Extract the (X, Y) coordinate from the center of the cell holding the provided text.  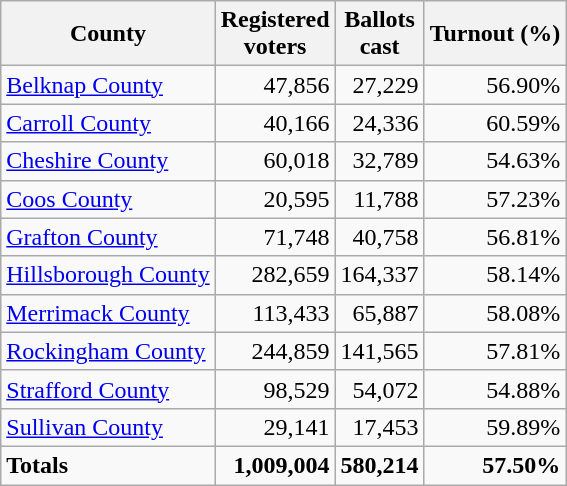
40,166 (275, 123)
20,595 (275, 199)
Grafton County (108, 237)
98,529 (275, 389)
56.90% (495, 85)
17,453 (380, 427)
Belknap County (108, 85)
56.81% (495, 237)
40,758 (380, 237)
Strafford County (108, 389)
Totals (108, 465)
57.81% (495, 351)
54.88% (495, 389)
Coos County (108, 199)
244,859 (275, 351)
59.89% (495, 427)
24,336 (380, 123)
54.63% (495, 161)
11,788 (380, 199)
Registeredvoters (275, 34)
County (108, 34)
60,018 (275, 161)
1,009,004 (275, 465)
29,141 (275, 427)
Turnout (%) (495, 34)
580,214 (380, 465)
164,337 (380, 275)
Sullivan County (108, 427)
Hillsborough County (108, 275)
57.50% (495, 465)
32,789 (380, 161)
Cheshire County (108, 161)
57.23% (495, 199)
Rockingham County (108, 351)
60.59% (495, 123)
47,856 (275, 85)
71,748 (275, 237)
58.08% (495, 313)
Ballotscast (380, 34)
27,229 (380, 85)
54,072 (380, 389)
Carroll County (108, 123)
282,659 (275, 275)
65,887 (380, 313)
141,565 (380, 351)
113,433 (275, 313)
58.14% (495, 275)
Merrimack County (108, 313)
